Find where the given text appears and provide that cell's center as (x, y) coordinate. 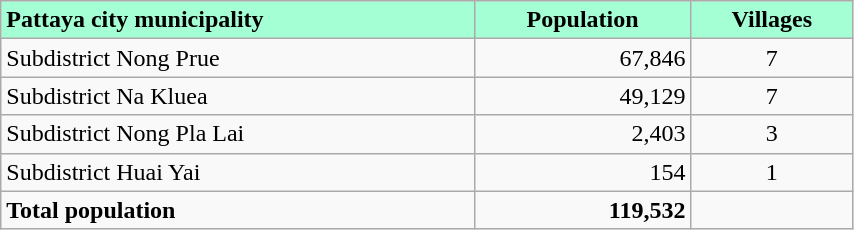
Total population (238, 210)
67,846 (582, 58)
119,532 (582, 210)
Subdistrict Na Kluea (238, 96)
Population (582, 20)
1 (772, 172)
49,129 (582, 96)
Subdistrict Nong Pla Lai (238, 134)
Villages (772, 20)
154 (582, 172)
2,403 (582, 134)
Pattaya city municipality (238, 20)
3 (772, 134)
Subdistrict Nong Prue (238, 58)
Subdistrict Huai Yai (238, 172)
